Find where the given text appears and provide that cell's center as [X, Y] coordinate. 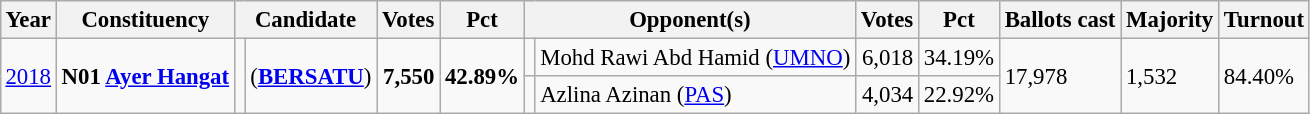
42.89% [482, 76]
Mohd Rawi Abd Hamid (UMNO) [696, 57]
84.40% [1264, 76]
Constituency [145, 20]
2018 [28, 76]
Candidate [305, 20]
N01 Ayer Hangat [145, 76]
34.19% [958, 57]
1,532 [1170, 76]
(BERSATU) [311, 76]
Opponent(s) [690, 20]
22.92% [958, 95]
Year [28, 20]
Turnout [1264, 20]
Ballots cast [1060, 20]
4,034 [888, 95]
Azlina Azinan (PAS) [696, 95]
7,550 [408, 76]
17,978 [1060, 76]
Majority [1170, 20]
6,018 [888, 57]
